Identify which cell holds the provided text, then report its [x, y] central coordinate. 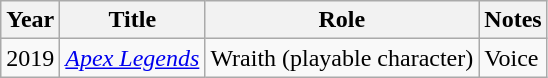
Wraith (playable character) [342, 58]
Year [30, 20]
Role [342, 20]
Voice [513, 58]
Title [132, 20]
Apex Legends [132, 58]
2019 [30, 58]
Notes [513, 20]
